Identify which cell holds the provided text, then report its (x, y) central coordinate. 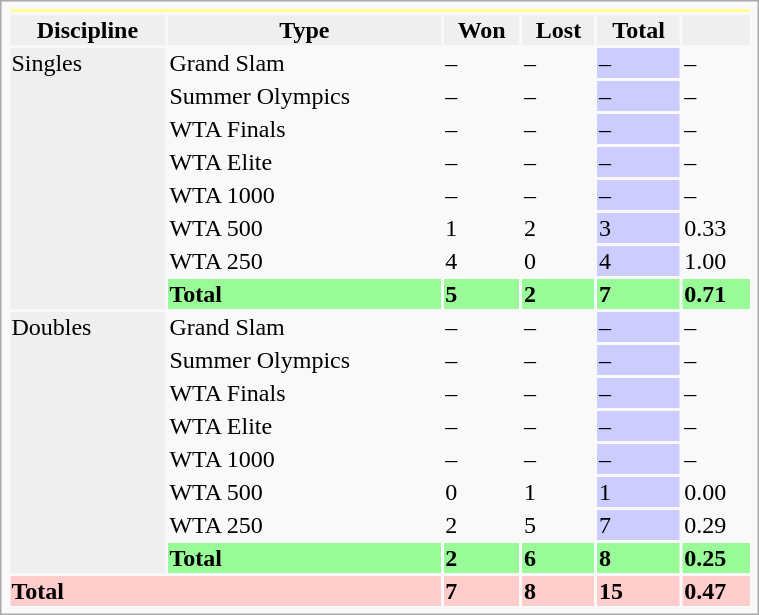
0.25 (716, 558)
Doubles (88, 442)
0.71 (716, 294)
0.29 (716, 525)
6 (559, 558)
Discipline (88, 30)
0.47 (716, 591)
15 (638, 591)
Lost (559, 30)
Type (304, 30)
3 (638, 228)
1.00 (716, 261)
0.00 (716, 492)
Singles (88, 178)
0.33 (716, 228)
Won (482, 30)
